Find where the given text appears and provide that cell's center as (x, y) coordinate. 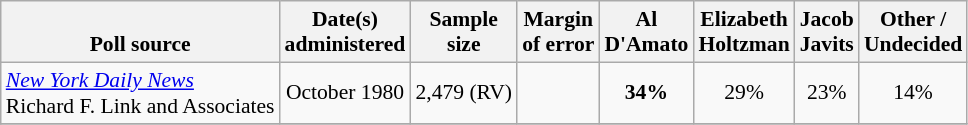
Marginof error (558, 32)
Other /Undecided (913, 32)
ElizabethHoltzman (744, 32)
2,479 (RV) (464, 92)
29% (744, 92)
October 1980 (346, 92)
New York Daily News Richard F. Link and Associates (140, 92)
Date(s)administered (346, 32)
23% (827, 92)
JacobJavits (827, 32)
14% (913, 92)
34% (646, 92)
Poll source (140, 32)
AlD'Amato (646, 32)
Samplesize (464, 32)
